Search for the cell housing the specified text and yield its (X, Y) center coordinate. 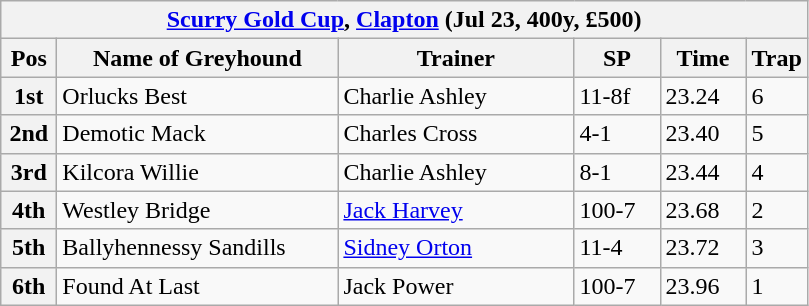
8-1 (617, 172)
5th (29, 248)
4th (29, 210)
Orlucks Best (198, 96)
Time (703, 58)
23.40 (703, 134)
1st (29, 96)
5 (776, 134)
11-4 (617, 248)
23.72 (703, 248)
2nd (29, 134)
Name of Greyhound (198, 58)
4-1 (617, 134)
Trainer (456, 58)
Trap (776, 58)
Kilcora Willie (198, 172)
1 (776, 286)
4 (776, 172)
Jack Harvey (456, 210)
Charles Cross (456, 134)
Ballyhennessy Sandills (198, 248)
Pos (29, 58)
23.24 (703, 96)
11-8f (617, 96)
Found At Last (198, 286)
3rd (29, 172)
23.96 (703, 286)
3 (776, 248)
Demotic Mack (198, 134)
23.44 (703, 172)
Sidney Orton (456, 248)
6 (776, 96)
23.68 (703, 210)
Westley Bridge (198, 210)
Scurry Gold Cup, Clapton (Jul 23, 400y, £500) (404, 20)
6th (29, 286)
Jack Power (456, 286)
2 (776, 210)
SP (617, 58)
